Return the [X, Y] coordinate for the center point of the cell that contains the specified text.  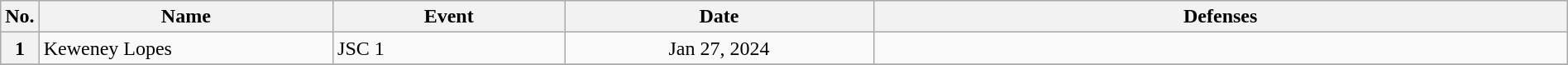
Date [719, 17]
JSC 1 [449, 48]
Defenses [1221, 17]
Event [449, 17]
Name [185, 17]
1 [20, 48]
No. [20, 17]
Keweney Lopes [185, 48]
Jan 27, 2024 [719, 48]
